Determine the (x, y) coordinate at the center of the cell enclosing the given text.  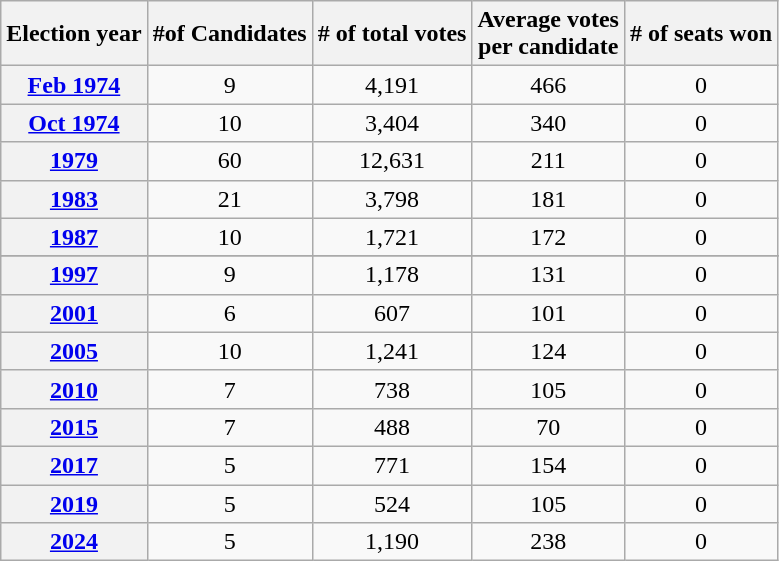
738 (392, 389)
21 (230, 199)
2017 (74, 465)
1,241 (392, 351)
3,404 (392, 123)
524 (392, 503)
#of Candidates (230, 34)
340 (548, 123)
1979 (74, 161)
1983 (74, 199)
1,190 (392, 542)
1,178 (392, 275)
60 (230, 161)
70 (548, 427)
6 (230, 313)
# of total votes (392, 34)
211 (548, 161)
771 (392, 465)
3,798 (392, 199)
4,191 (392, 85)
2024 (74, 542)
2005 (74, 351)
607 (392, 313)
466 (548, 85)
12,631 (392, 161)
1997 (74, 275)
2019 (74, 503)
# of seats won (700, 34)
Oct 1974 (74, 123)
172 (548, 237)
2015 (74, 427)
1987 (74, 237)
131 (548, 275)
2001 (74, 313)
124 (548, 351)
Election year (74, 34)
238 (548, 542)
181 (548, 199)
488 (392, 427)
1,721 (392, 237)
101 (548, 313)
2010 (74, 389)
154 (548, 465)
Feb 1974 (74, 85)
Average votesper candidate (548, 34)
